Search for the cell housing the specified text and yield its (x, y) center coordinate. 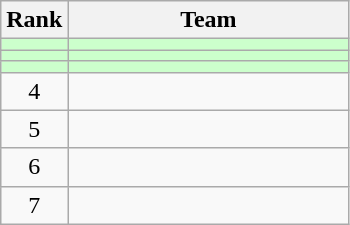
7 (34, 205)
Team (208, 20)
Rank (34, 20)
5 (34, 129)
4 (34, 91)
6 (34, 167)
